Identify which cell holds the provided text, then report its [x, y] central coordinate. 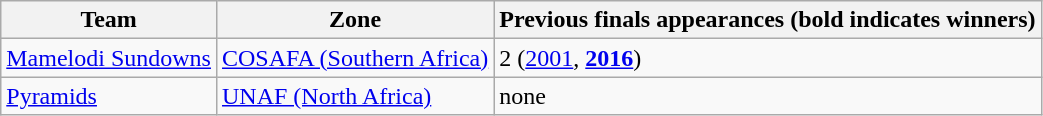
COSAFA (Southern Africa) [354, 58]
Zone [354, 20]
2 (2001, 2016) [768, 58]
none [768, 96]
Previous finals appearances (bold indicates winners) [768, 20]
UNAF (North Africa) [354, 96]
Mamelodi Sundowns [109, 58]
Pyramids [109, 96]
Team [109, 20]
